Search for the cell housing the specified text and yield its (x, y) center coordinate. 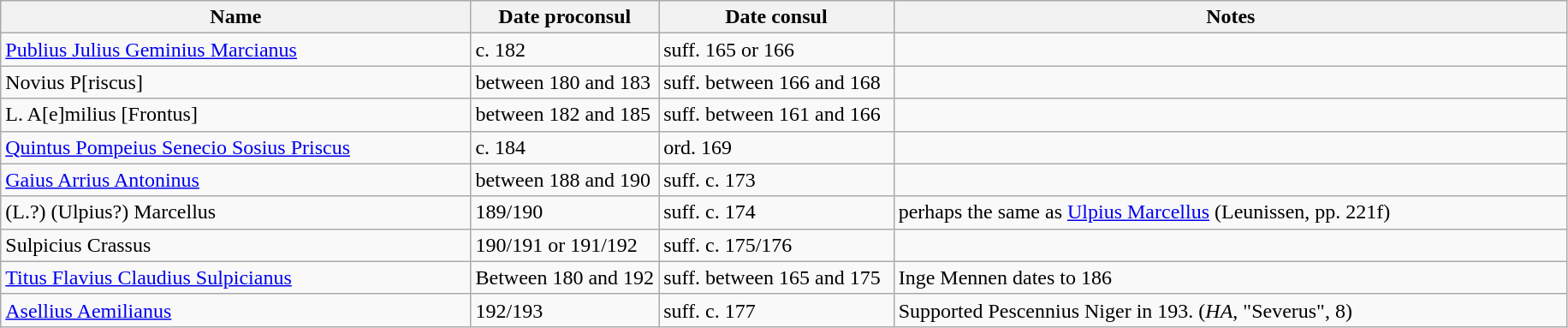
between 188 and 190 (565, 180)
Supported Pescennius Niger in 193. (HA, "Severus", 8) (1231, 310)
c. 184 (565, 147)
Notes (1231, 17)
Sulpicius Crassus (236, 245)
Quintus Pompeius Senecio Sosius Priscus (236, 147)
Inge Mennen dates to 186 (1231, 277)
Asellius Aemilianus (236, 310)
Date proconsul (565, 17)
L. A[e]milius [Frontus] (236, 115)
Titus Flavius Claudius Sulpicianus (236, 277)
Gaius Arrius Antoninus (236, 180)
192/193 (565, 310)
suff. between 161 and 166 (777, 115)
suff. c. 173 (777, 180)
suff. c. 175/176 (777, 245)
(L.?) (Ulpius?) Marcellus (236, 212)
190/191 or 191/192 (565, 245)
perhaps the same as Ulpius Marcellus (Leunissen, pp. 221f) (1231, 212)
Name (236, 17)
189/190 (565, 212)
between 182 and 185 (565, 115)
Novius P[riscus] (236, 82)
Date consul (777, 17)
suff. 165 or 166 (777, 50)
between 180 and 183 (565, 82)
suff. between 165 and 175 (777, 277)
Between 180 and 192 (565, 277)
ord. 169 (777, 147)
suff. c. 177 (777, 310)
c. 182 (565, 50)
suff. c. 174 (777, 212)
suff. between 166 and 168 (777, 82)
Publius Julius Geminius Marcianus (236, 50)
